Determine the [x, y] coordinate at the center of the cell enclosing the given text.  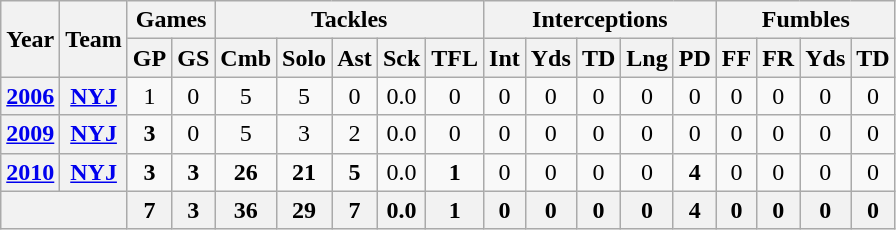
Tackles [350, 20]
Cmb [246, 58]
2 [355, 134]
Interceptions [600, 20]
Games [170, 20]
Fumbles [806, 20]
GP [149, 58]
26 [246, 172]
FR [778, 58]
36 [246, 210]
PD [694, 58]
Sck [401, 58]
Team [94, 39]
GS [194, 58]
2009 [30, 134]
Int [505, 58]
Lng [647, 58]
FF [736, 58]
TFL [455, 58]
2006 [30, 96]
Year [30, 39]
Ast [355, 58]
29 [304, 210]
Solo [304, 58]
2010 [30, 172]
21 [304, 172]
